Search for the cell housing the specified text and yield its [x, y] center coordinate. 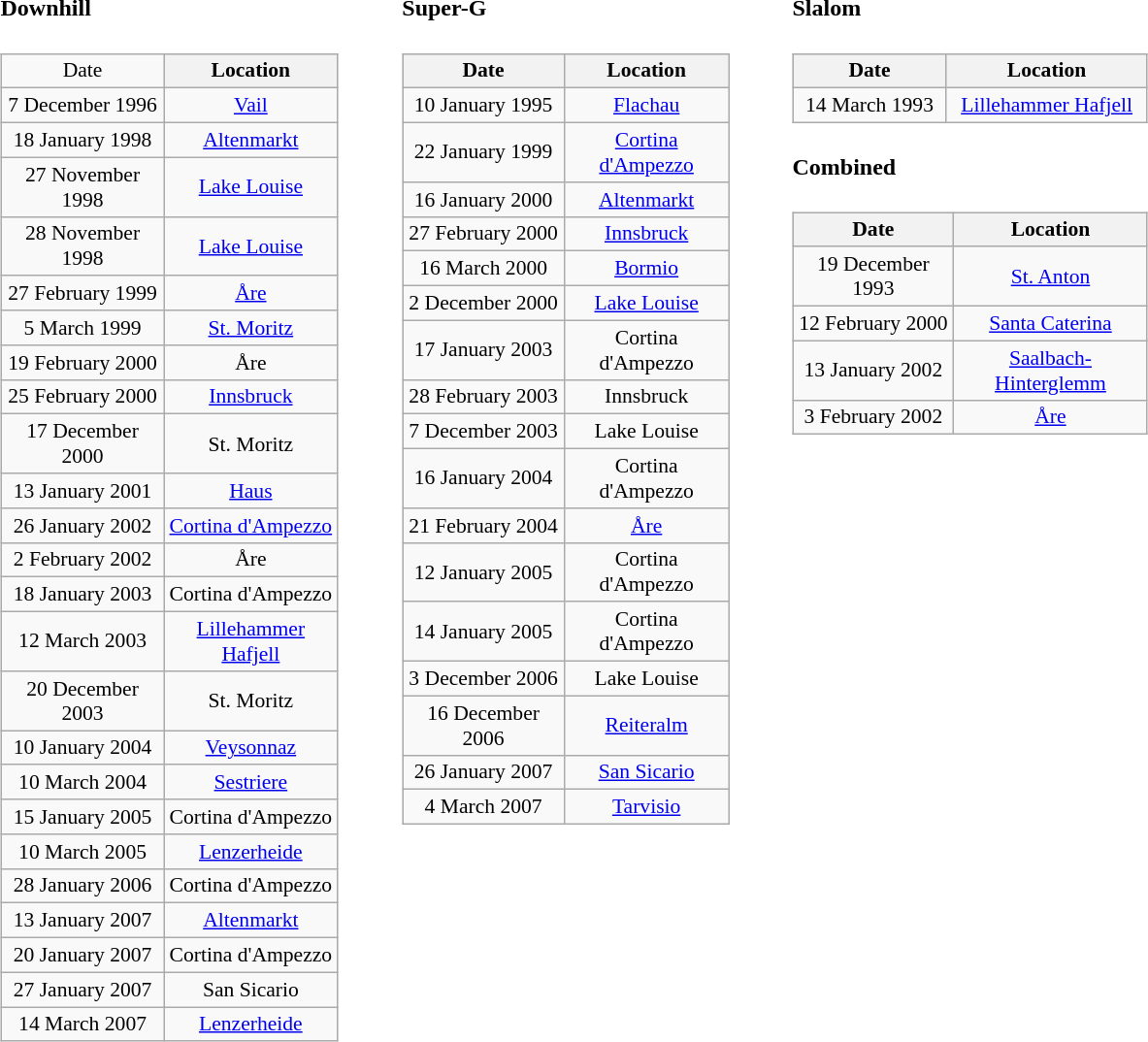
19 December 1993 [873, 276]
27 November 1998 [82, 186]
13 January 2002 [873, 371]
26 January 2002 [82, 525]
12 March 2003 [82, 640]
St. Anton [1051, 276]
Haus [250, 491]
3 December 2006 [483, 678]
20 January 2007 [82, 955]
19 February 2000 [82, 362]
27 February 1999 [82, 293]
26 January 2007 [483, 772]
21 February 2004 [483, 525]
18 January 2003 [82, 595]
Flachau [646, 106]
28 November 1998 [82, 246]
12 January 2005 [483, 572]
10 January 2004 [82, 748]
3 February 2002 [873, 417]
Santa Caterina [1051, 323]
7 December 2003 [483, 432]
Reiteralm [646, 726]
7 December 1996 [82, 106]
18 January 1998 [82, 140]
2 December 2000 [483, 303]
14 March 1993 [869, 106]
Veysonnaz [250, 748]
Sestriere [250, 782]
25 February 2000 [82, 397]
15 January 2005 [82, 817]
20 December 2003 [82, 700]
16 January 2000 [483, 199]
5 March 1999 [82, 328]
14 January 2005 [483, 631]
Saalbach-Hinterglemm [1051, 371]
10 March 2004 [82, 782]
4 March 2007 [483, 807]
17 December 2000 [82, 444]
16 March 2000 [483, 269]
Vail [250, 106]
27 February 2000 [483, 234]
10 January 1995 [483, 106]
13 January 2001 [82, 491]
Tarvisio [646, 807]
22 January 1999 [483, 151]
28 February 2003 [483, 397]
10 March 2005 [82, 851]
16 January 2004 [483, 477]
27 January 2007 [82, 990]
16 December 2006 [483, 726]
28 January 2006 [82, 886]
2 February 2002 [82, 560]
12 February 2000 [873, 323]
14 March 2007 [82, 1025]
13 January 2007 [82, 921]
Bormio [646, 269]
17 January 2003 [483, 349]
